Extract the [X, Y] coordinate from the center of the cell holding the provided text.  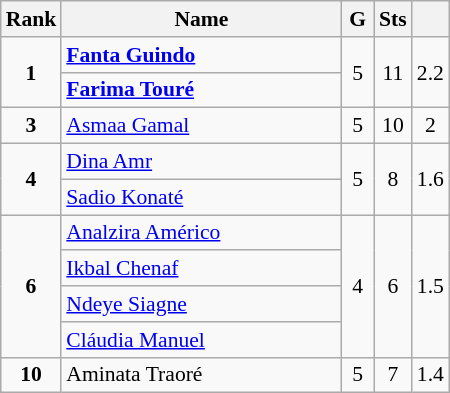
Name [201, 19]
Asmaa Gamal [201, 126]
Ikbal Chenaf [201, 269]
7 [393, 375]
2 [430, 126]
Rank [32, 19]
8 [393, 180]
11 [393, 72]
Fanta Guindo [201, 55]
1.5 [430, 286]
1 [32, 72]
2.2 [430, 72]
Sadio Konaté [201, 197]
Aminata Traoré [201, 375]
1.4 [430, 375]
3 [32, 126]
Farima Touré [201, 90]
Cláudia Manuel [201, 340]
Analzira Américo [201, 233]
Dina Amr [201, 162]
Ndeye Siagne [201, 304]
1.6 [430, 180]
Sts [393, 19]
G [358, 19]
